Return the [x, y] coordinate for the center point of the cell that contains the specified text.  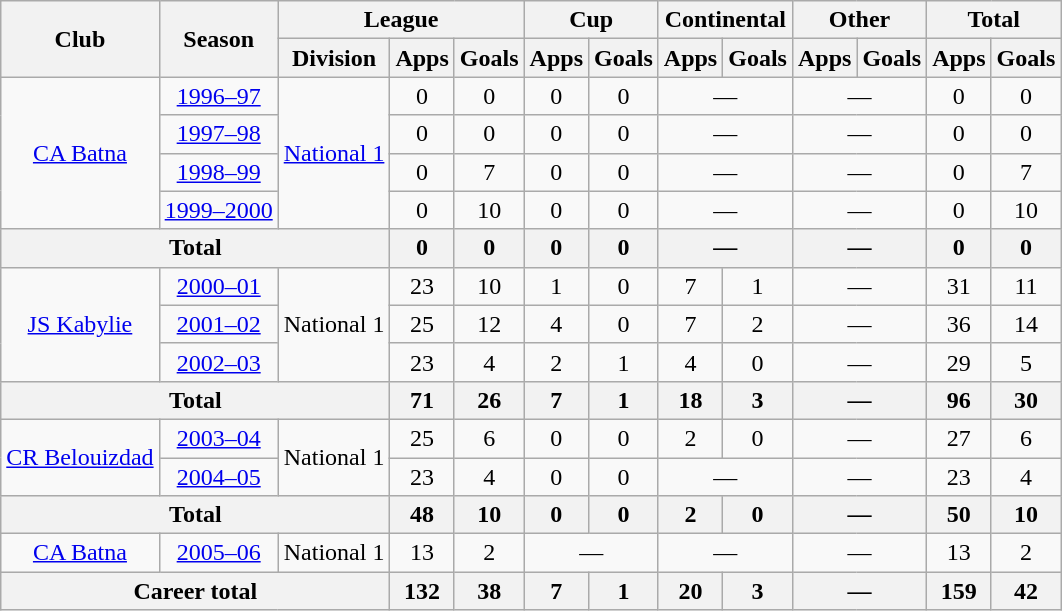
2005–06 [218, 553]
42 [1026, 591]
Club [80, 39]
27 [959, 438]
50 [959, 515]
30 [1026, 400]
36 [959, 324]
12 [489, 324]
JS Kabylie [80, 324]
48 [422, 515]
71 [422, 400]
1999–2000 [218, 210]
CR Belouizdad [80, 457]
14 [1026, 324]
132 [422, 591]
38 [489, 591]
20 [690, 591]
5 [1026, 362]
1997–98 [218, 134]
31 [959, 286]
1996–97 [218, 96]
11 [1026, 286]
League [401, 20]
2001–02 [218, 324]
159 [959, 591]
Division [334, 58]
96 [959, 400]
2004–05 [218, 477]
Other [859, 20]
2002–03 [218, 362]
Career total [196, 591]
18 [690, 400]
Season [218, 39]
Continental [725, 20]
2000–01 [218, 286]
1998–99 [218, 172]
29 [959, 362]
2003–04 [218, 438]
Cup [591, 20]
26 [489, 400]
